Determine the (X, Y) coordinate at the center of the cell enclosing the given text.  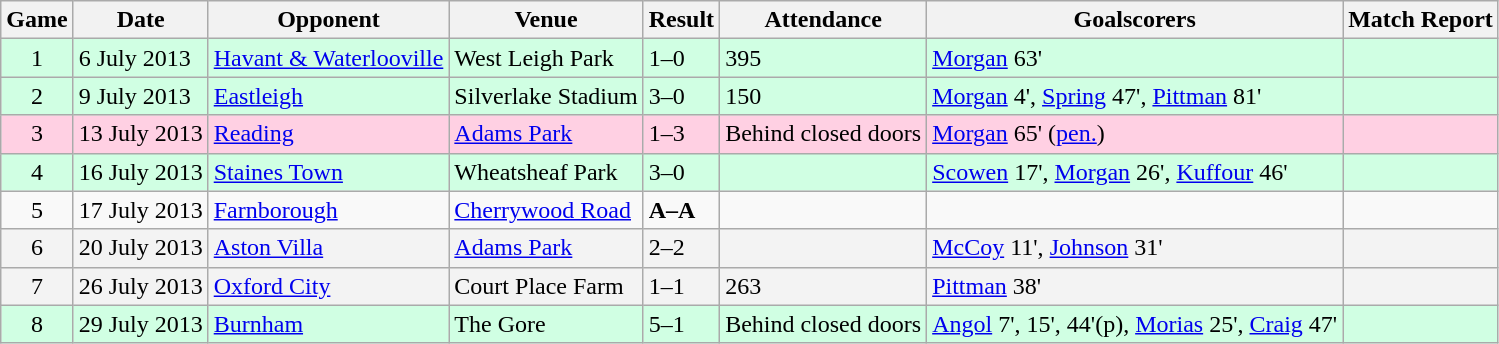
29 July 2013 (140, 324)
Result (681, 20)
Game (37, 20)
6 July 2013 (140, 58)
Farnborough (328, 210)
20 July 2013 (140, 248)
Angol 7', 15', 44'(p), Morias 25', Craig 47' (1135, 324)
McCoy 11', Johnson 31' (1135, 248)
263 (824, 286)
Date (140, 20)
395 (824, 58)
Scowen 17', Morgan 26', Kuffour 46' (1135, 172)
1 (37, 58)
Attendance (824, 20)
Havant & Waterlooville (328, 58)
5 (37, 210)
Staines Town (328, 172)
9 July 2013 (140, 96)
Oxford City (328, 286)
Pittman 38' (1135, 286)
Burnham (328, 324)
Match Report (1421, 20)
1–1 (681, 286)
5–1 (681, 324)
2–2 (681, 248)
Venue (546, 20)
Morgan 65' (pen.) (1135, 134)
Morgan 63' (1135, 58)
8 (37, 324)
1–0 (681, 58)
Eastleigh (328, 96)
150 (824, 96)
13 July 2013 (140, 134)
1–3 (681, 134)
Reading (328, 134)
Silverlake Stadium (546, 96)
West Leigh Park (546, 58)
6 (37, 248)
Wheatsheaf Park (546, 172)
Morgan 4', Spring 47', Pittman 81' (1135, 96)
2 (37, 96)
26 July 2013 (140, 286)
Goalscorers (1135, 20)
Opponent (328, 20)
The Gore (546, 324)
Aston Villa (328, 248)
Cherrywood Road (546, 210)
17 July 2013 (140, 210)
4 (37, 172)
7 (37, 286)
Court Place Farm (546, 286)
3 (37, 134)
A–A (681, 210)
16 July 2013 (140, 172)
